Provide the (x, y) coordinate of the cell's center where the given text is located.  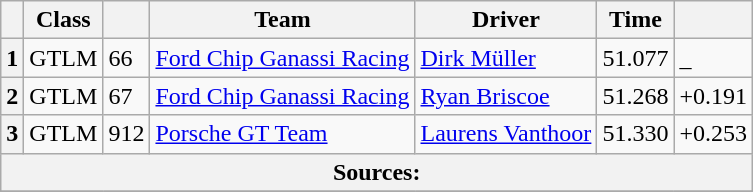
Dirk Müller (506, 58)
_ (714, 58)
67 (126, 96)
Porsche GT Team (282, 134)
Ryan Briscoe (506, 96)
Team (282, 20)
51.330 (636, 134)
+0.191 (714, 96)
Laurens Vanthoor (506, 134)
2 (12, 96)
Driver (506, 20)
+0.253 (714, 134)
66 (126, 58)
51.077 (636, 58)
Class (64, 20)
3 (12, 134)
912 (126, 134)
51.268 (636, 96)
1 (12, 58)
Time (636, 20)
Sources: (377, 172)
